Determine the [x, y] coordinate at the center of the cell enclosing the given text.  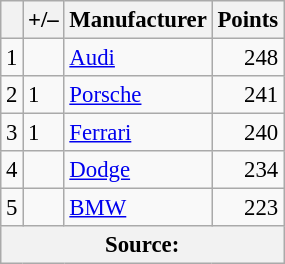
5 [12, 208]
Ferrari [138, 133]
248 [248, 58]
Audi [138, 58]
3 [12, 133]
240 [248, 133]
Manufacturer [138, 20]
Source: [142, 245]
+/– [44, 20]
Points [248, 20]
223 [248, 208]
Dodge [138, 170]
4 [12, 170]
241 [248, 95]
BMW [138, 208]
234 [248, 170]
Porsche [138, 95]
2 [12, 95]
